Determine the (x, y) coordinate at the center of the cell enclosing the given text.  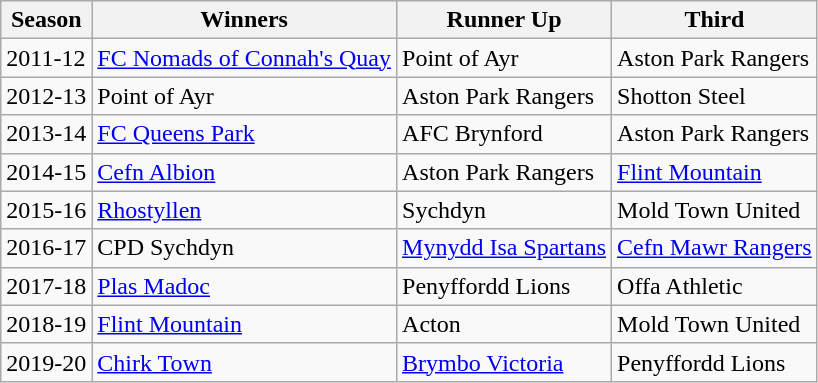
Cefn Mawr Rangers (715, 248)
Sychdyn (504, 210)
2019-20 (46, 362)
2012-13 (46, 96)
Season (46, 20)
Acton (504, 324)
2015-16 (46, 210)
Plas Madoc (244, 286)
Third (715, 20)
Shotton Steel (715, 96)
2018-19 (46, 324)
Brymbo Victoria (504, 362)
2016-17 (46, 248)
CPD Sychdyn (244, 248)
Rhostyllen (244, 210)
Cefn Albion (244, 172)
AFC Brynford (504, 134)
2011-12 (46, 58)
FC Queens Park (244, 134)
Mynydd Isa Spartans (504, 248)
Runner Up (504, 20)
2013-14 (46, 134)
FC Nomads of Connah's Quay (244, 58)
Winners (244, 20)
Chirk Town (244, 362)
Offa Athletic (715, 286)
2014-15 (46, 172)
2017-18 (46, 286)
